Provide the [x, y] coordinate of the cell's center where the given text is located.  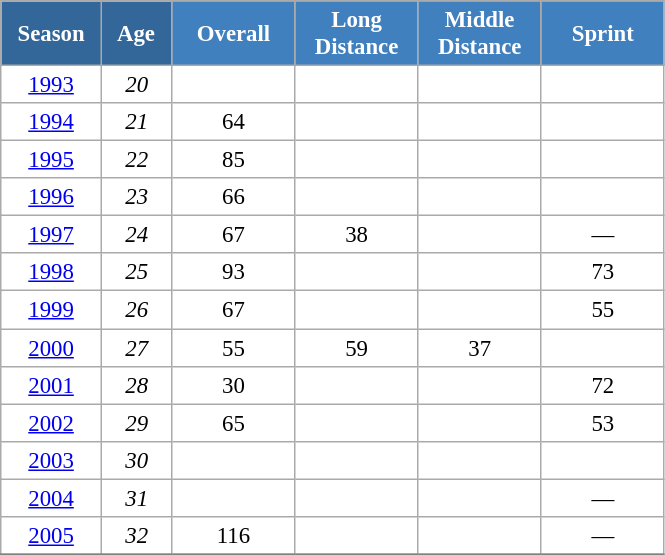
26 [136, 310]
21 [136, 122]
2000 [52, 348]
1996 [52, 197]
28 [136, 385]
25 [136, 273]
1994 [52, 122]
85 [234, 160]
59 [356, 348]
1997 [52, 235]
1999 [52, 310]
2003 [52, 460]
1993 [52, 85]
Sprint [602, 34]
73 [602, 273]
Long Distance [356, 34]
93 [234, 273]
24 [136, 235]
23 [136, 197]
66 [234, 197]
27 [136, 348]
20 [136, 85]
1995 [52, 160]
32 [136, 536]
116 [234, 536]
Age [136, 34]
Season [52, 34]
53 [602, 423]
37 [480, 348]
2001 [52, 385]
2004 [52, 498]
1998 [52, 273]
64 [234, 122]
22 [136, 160]
29 [136, 423]
Middle Distance [480, 34]
31 [136, 498]
72 [602, 385]
38 [356, 235]
2005 [52, 536]
Overall [234, 34]
65 [234, 423]
2002 [52, 423]
